Find where the given text appears and provide that cell's center as (X, Y) coordinate. 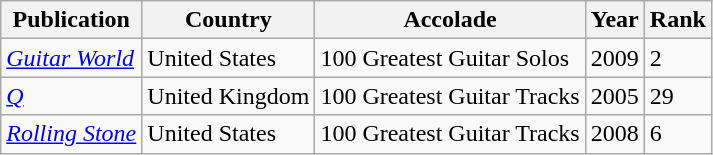
Rank (678, 20)
2008 (614, 134)
United Kingdom (228, 96)
Q (72, 96)
Accolade (450, 20)
Publication (72, 20)
Rolling Stone (72, 134)
29 (678, 96)
2009 (614, 58)
Guitar World (72, 58)
2 (678, 58)
Year (614, 20)
100 Greatest Guitar Solos (450, 58)
2005 (614, 96)
Country (228, 20)
6 (678, 134)
